Scan for the cell matching the given text and deliver its [X, Y] coordinate at center. 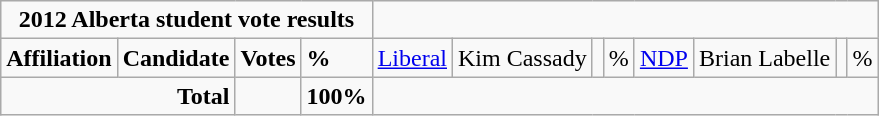
Candidate [176, 58]
Affiliation [59, 58]
Liberal [412, 58]
100% [336, 96]
NDP [664, 58]
2012 Alberta student vote results [186, 20]
Kim Cassady [523, 58]
Total [118, 96]
Votes [268, 58]
Brian Labelle [764, 58]
